Provide the (x, y) coordinate of the cell's center where the given text is located.  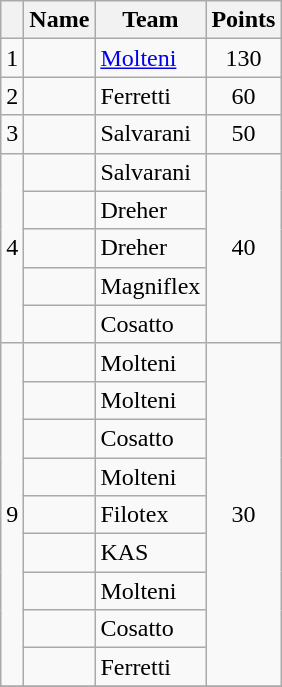
3 (12, 134)
1 (12, 58)
9 (12, 514)
50 (244, 134)
Magniflex (150, 286)
Team (150, 20)
Filotex (150, 515)
30 (244, 514)
Name (60, 20)
60 (244, 96)
130 (244, 58)
Points (244, 20)
KAS (150, 553)
2 (12, 96)
4 (12, 248)
40 (244, 248)
